For the text-containing cell, return its midpoint in (x, y) coordinate format. 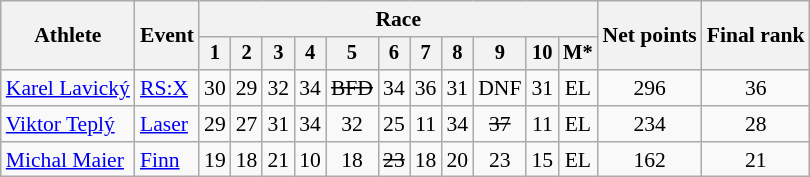
28 (756, 124)
9 (500, 54)
BFD (352, 88)
3 (278, 54)
Event (167, 36)
Final rank (756, 36)
6 (394, 54)
2 (247, 54)
RS:X (167, 88)
30 (215, 88)
4 (310, 54)
234 (650, 124)
Karel Lavický (68, 88)
8 (457, 54)
Laser (167, 124)
Net points (650, 36)
296 (650, 88)
7 (426, 54)
DNF (500, 88)
10 (542, 54)
5 (352, 54)
37 (500, 124)
Athlete (68, 36)
Viktor Teplý (68, 124)
25 (394, 124)
1 (215, 54)
Race (398, 19)
M* (578, 54)
27 (247, 124)
